For the text-containing cell, return its midpoint in (X, Y) coordinate format. 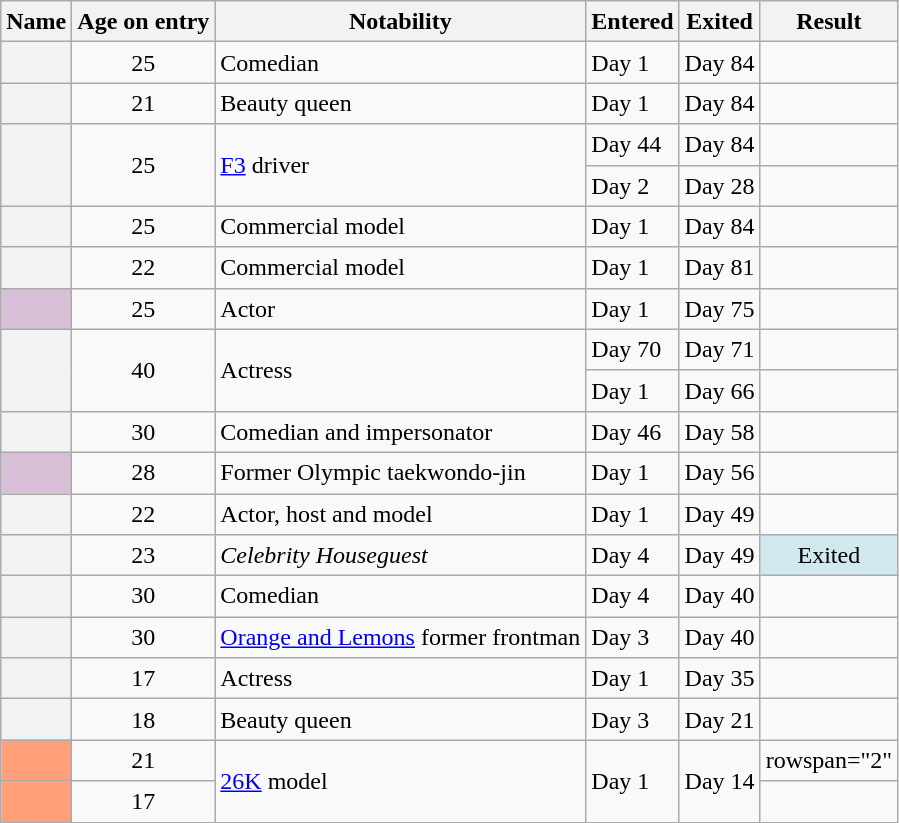
rowspan="2" (829, 760)
Day 75 (720, 308)
Actor, host and model (400, 514)
Notability (400, 22)
Orange and Lemons former frontman (400, 638)
18 (144, 720)
Day 2 (632, 186)
Result (829, 22)
Actor (400, 308)
28 (144, 472)
Day 28 (720, 186)
Day 44 (632, 144)
23 (144, 556)
Entered (632, 22)
Day 46 (632, 432)
Day 35 (720, 678)
Comedian and impersonator (400, 432)
Celebrity Houseguest (400, 556)
Day 81 (720, 268)
26K model (400, 781)
Name (36, 22)
Day 21 (720, 720)
Day 66 (720, 390)
F3 driver (400, 165)
Day 70 (632, 350)
Former Olympic taekwondo-jin (400, 472)
Day 58 (720, 432)
Day 56 (720, 472)
Day 71 (720, 350)
Day 14 (720, 781)
40 (144, 370)
Age on entry (144, 22)
